Output the [X, Y] coordinate of the center of the cell containing the given text.  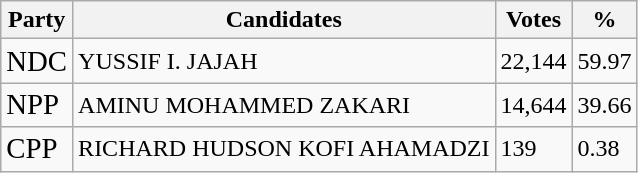
14,644 [534, 105]
YUSSIF I. JAJAH [284, 61]
% [604, 20]
NDC [37, 61]
CPP [37, 149]
39.66 [604, 105]
AMINU MOHAMMED ZAKARI [284, 105]
59.97 [604, 61]
Candidates [284, 20]
Votes [534, 20]
NPP [37, 105]
Party [37, 20]
22,144 [534, 61]
RICHARD HUDSON KOFI AHAMADZI [284, 149]
0.38 [604, 149]
139 [534, 149]
